Detect which cell encompasses the target text, then output its [x, y] center coordinate. 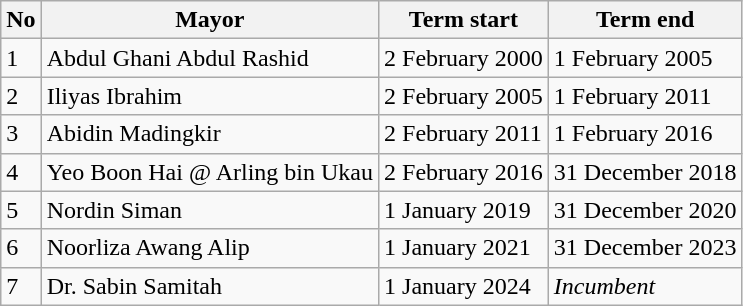
2 February 2000 [464, 58]
Noorliza Awang Alip [210, 248]
7 [21, 286]
2 February 2011 [464, 134]
Term end [645, 20]
Term start [464, 20]
Nordin Siman [210, 210]
2 February 2016 [464, 172]
2 February 2005 [464, 96]
Incumbent [645, 286]
1 February 2005 [645, 58]
1 February 2016 [645, 134]
3 [21, 134]
1 January 2024 [464, 286]
5 [21, 210]
6 [21, 248]
Dr. Sabin Samitah [210, 286]
31 December 2018 [645, 172]
1 January 2019 [464, 210]
Abidin Madingkir [210, 134]
Iliyas Ibrahim [210, 96]
Abdul Ghani Abdul Rashid [210, 58]
31 December 2023 [645, 248]
Yeo Boon Hai @ Arling bin Ukau [210, 172]
1 [21, 58]
1 February 2011 [645, 96]
Mayor [210, 20]
31 December 2020 [645, 210]
No [21, 20]
4 [21, 172]
1 January 2021 [464, 248]
2 [21, 96]
